Return (x, y) of the center of cell containing provided text 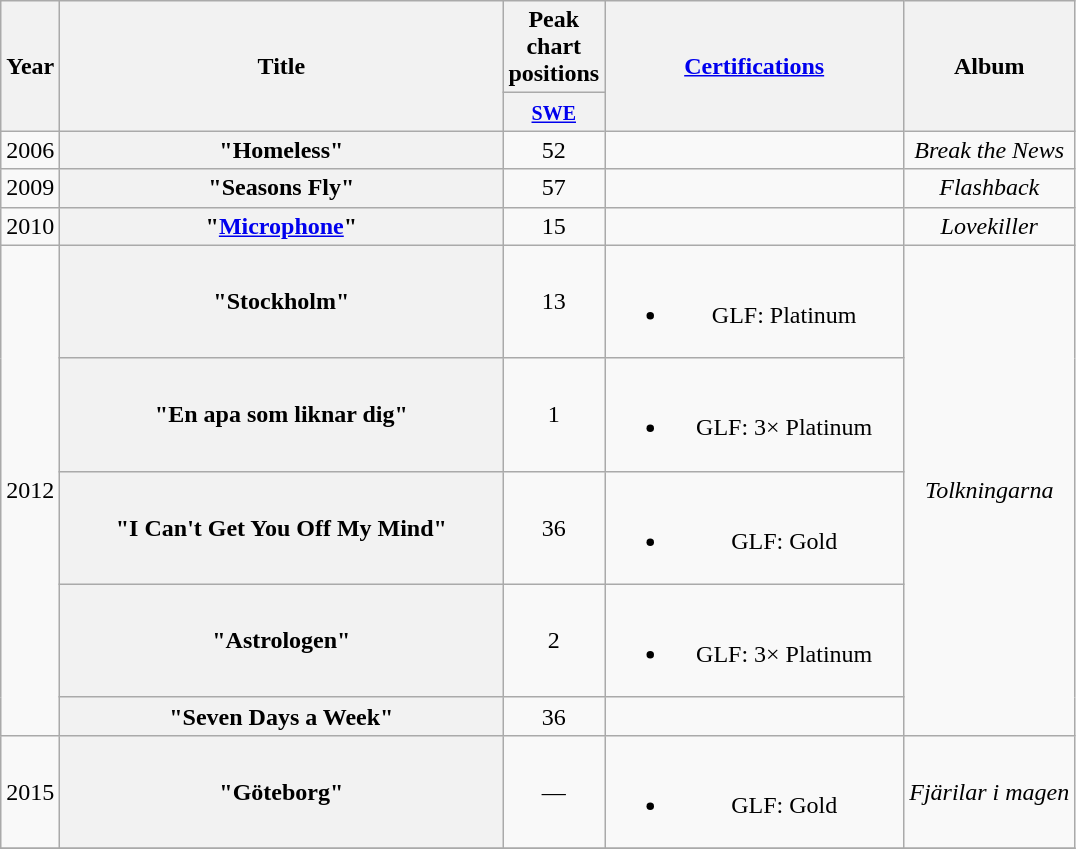
13 (554, 302)
2009 (30, 188)
2015 (30, 792)
15 (554, 226)
Tolkningarna (990, 490)
"Seven Days a Week" (282, 716)
57 (554, 188)
— (554, 792)
2 (554, 640)
Title (282, 66)
Fjärilar i magen (990, 792)
Break the News (990, 150)
"Astrologen" (282, 640)
"I Can't Get You Off My Mind" (282, 528)
"Göteborg" (282, 792)
2006 (30, 150)
Album (990, 66)
Lovekiller (990, 226)
1 (554, 414)
Year (30, 66)
"En apa som liknar dig" (282, 414)
"Microphone" (282, 226)
2012 (30, 490)
Peak chart positions (554, 47)
SWE (554, 112)
GLF: Platinum (754, 302)
2010 (30, 226)
52 (554, 150)
Certifications (754, 66)
"Stockholm" (282, 302)
"Homeless" (282, 150)
"Seasons Fly" (282, 188)
Flashback (990, 188)
